Find where the given text appears and provide that cell's center as (x, y) coordinate. 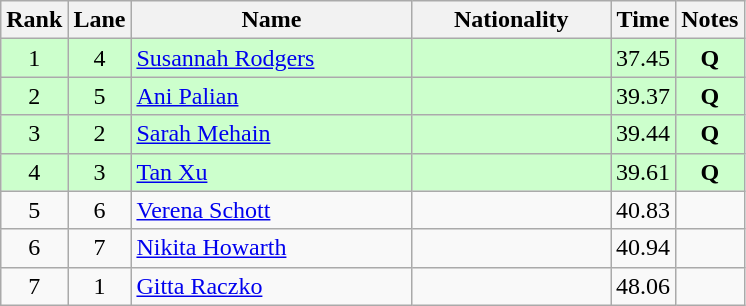
39.44 (644, 134)
Rank (34, 20)
Time (644, 20)
Tan Xu (272, 172)
39.37 (644, 96)
40.83 (644, 210)
39.61 (644, 172)
Gitta Raczko (272, 286)
Notes (710, 20)
Lane (100, 20)
40.94 (644, 248)
37.45 (644, 58)
Sarah Mehain (272, 134)
Verena Schott (272, 210)
48.06 (644, 286)
Name (272, 20)
Nikita Howarth (272, 248)
Ani Palian (272, 96)
Nationality (512, 20)
Susannah Rodgers (272, 58)
